Determine the [X, Y] coordinate at the center of the cell enclosing the given text.  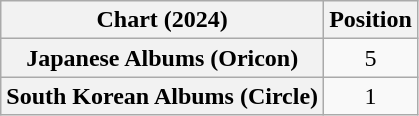
Japanese Albums (Oricon) [162, 58]
Position [371, 20]
Chart (2024) [162, 20]
South Korean Albums (Circle) [162, 96]
1 [371, 96]
5 [371, 58]
